From the cell containing the given text, extract its center point as [x, y] coordinate. 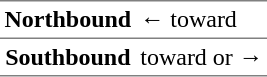
Northbound [68, 20]
Southbound [68, 57]
